Scan for the cell matching the given text and deliver its [x, y] coordinate at center. 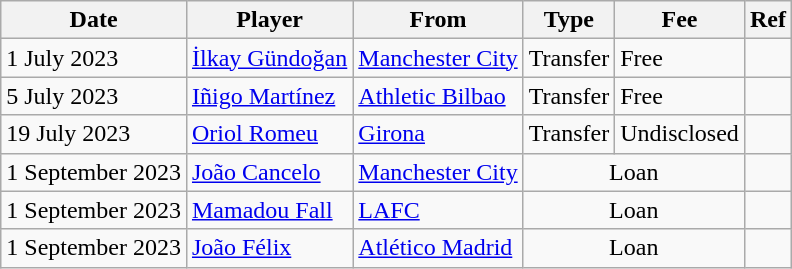
Athletic Bilbao [438, 96]
Oriol Romeu [269, 134]
Date [94, 20]
Fee [680, 20]
LAFC [438, 210]
Undisclosed [680, 134]
Type [569, 20]
Girona [438, 134]
Ref [768, 20]
Atlético Madrid [438, 248]
João Cancelo [269, 172]
İlkay Gündoğan [269, 58]
From [438, 20]
1 July 2023 [94, 58]
Player [269, 20]
19 July 2023 [94, 134]
Iñigo Martínez [269, 96]
Mamadou Fall [269, 210]
5 July 2023 [94, 96]
João Félix [269, 248]
